Capture the cell that displays the provided text and extract its (X, Y) central coordinate. 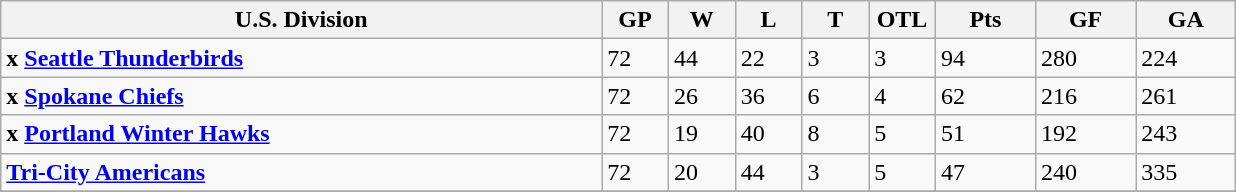
GF (1086, 20)
Tri-City Americans (302, 172)
8 (836, 134)
62 (985, 96)
261 (1186, 96)
40 (768, 134)
GA (1186, 20)
4 (902, 96)
19 (702, 134)
W (702, 20)
GP (636, 20)
243 (1186, 134)
192 (1086, 134)
36 (768, 96)
Pts (985, 20)
280 (1086, 58)
x Portland Winter Hawks (302, 134)
22 (768, 58)
OTL (902, 20)
224 (1186, 58)
94 (985, 58)
L (768, 20)
51 (985, 134)
T (836, 20)
x Seattle Thunderbirds (302, 58)
x Spokane Chiefs (302, 96)
26 (702, 96)
20 (702, 172)
6 (836, 96)
216 (1086, 96)
U.S. Division (302, 20)
47 (985, 172)
335 (1186, 172)
240 (1086, 172)
